Search for the cell housing the specified text and yield its [X, Y] center coordinate. 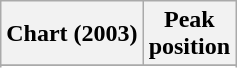
Chart (2003) [72, 34]
Peakposition [189, 34]
